Capture the cell that displays the provided text and extract its (X, Y) central coordinate. 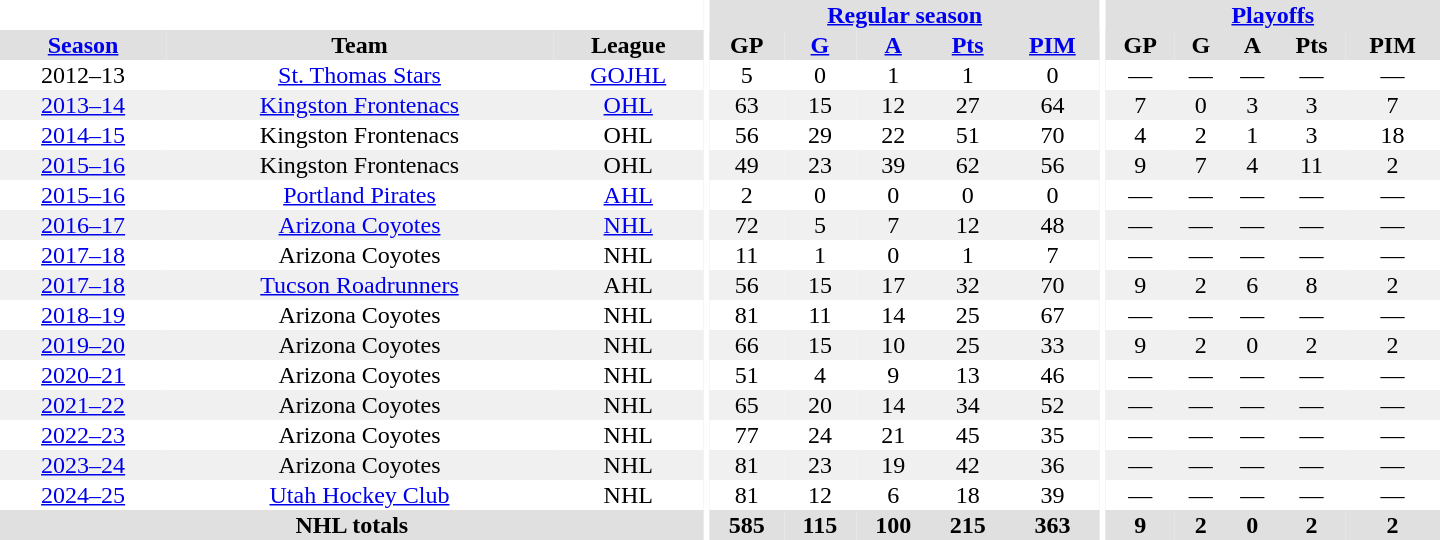
Team (360, 45)
363 (1052, 525)
64 (1052, 105)
2019–20 (83, 345)
62 (968, 165)
45 (968, 435)
2018–19 (83, 315)
215 (968, 525)
100 (894, 525)
19 (894, 465)
League (628, 45)
Regular season (904, 15)
115 (820, 525)
Tucson Roadrunners (360, 285)
72 (746, 225)
2021–22 (83, 405)
63 (746, 105)
32 (968, 285)
27 (968, 105)
St. Thomas Stars (360, 75)
GOJHL (628, 75)
49 (746, 165)
29 (820, 135)
65 (746, 405)
24 (820, 435)
21 (894, 435)
2012–13 (83, 75)
17 (894, 285)
77 (746, 435)
2014–15 (83, 135)
13 (968, 375)
33 (1052, 345)
2013–14 (83, 105)
8 (1312, 285)
Season (83, 45)
2020–21 (83, 375)
42 (968, 465)
Portland Pirates (360, 195)
20 (820, 405)
67 (1052, 315)
66 (746, 345)
Utah Hockey Club (360, 495)
48 (1052, 225)
34 (968, 405)
10 (894, 345)
NHL totals (352, 525)
36 (1052, 465)
2024–25 (83, 495)
52 (1052, 405)
2016–17 (83, 225)
35 (1052, 435)
585 (746, 525)
22 (894, 135)
46 (1052, 375)
2022–23 (83, 435)
2023–24 (83, 465)
Playoffs (1273, 15)
